Determine the [x, y] coordinate at the center of the cell enclosing the given text.  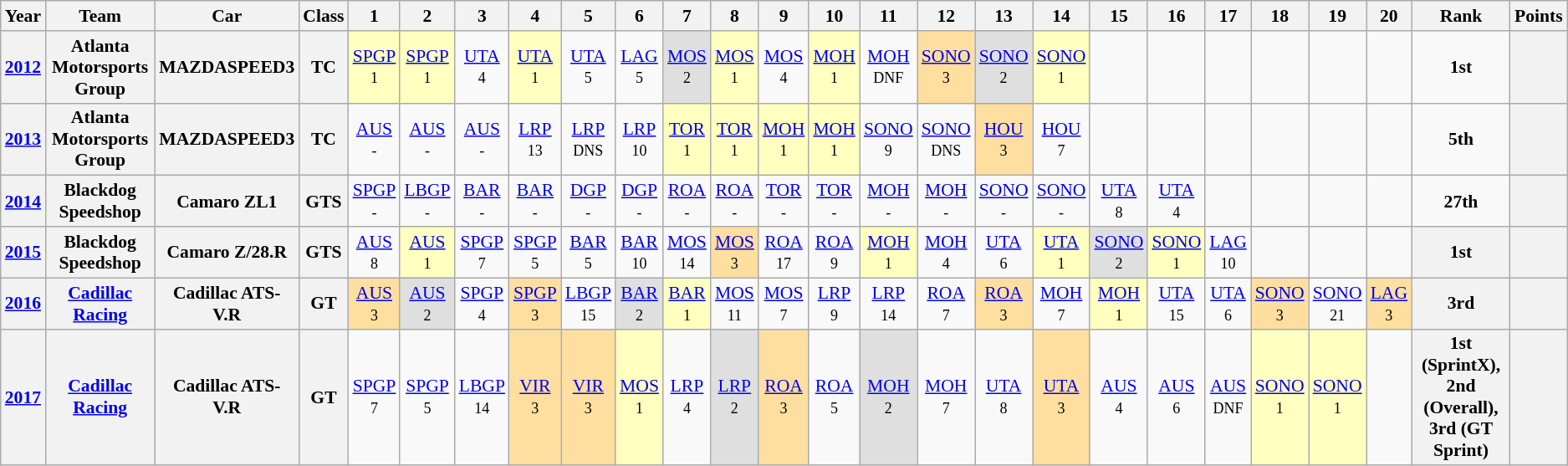
HOU7 [1062, 139]
11 [888, 16]
15 [1119, 16]
UTA5 [589, 67]
MOS14 [687, 253]
Team [100, 16]
Class [323, 16]
SPGP- [375, 201]
MOS3 [734, 253]
AUS4 [1119, 397]
5th [1461, 139]
MOS4 [784, 67]
Rank [1461, 16]
9 [784, 16]
BAR5 [589, 253]
7 [687, 16]
AUS8 [375, 253]
LBGP14 [482, 397]
3rd [1461, 303]
ROA17 [784, 253]
LRP2 [734, 397]
HOU3 [1004, 139]
Car [227, 16]
AUS2 [426, 303]
2016 [23, 303]
MOH4 [947, 253]
SONO21 [1338, 303]
LBGP- [426, 201]
19 [1338, 16]
2017 [23, 397]
LAG10 [1228, 253]
AUS3 [375, 303]
2015 [23, 253]
Camaro Z/28.R [227, 253]
MOS11 [734, 303]
ROA7 [947, 303]
SPGP4 [482, 303]
10 [835, 16]
4 [535, 16]
27th [1461, 201]
BAR2 [639, 303]
UTA15 [1176, 303]
2012 [23, 67]
SPGP3 [535, 303]
BAR10 [639, 253]
13 [1004, 16]
MOS2 [687, 67]
16 [1176, 16]
BAR1 [687, 303]
LRP4 [687, 397]
3 [482, 16]
AUS1 [426, 253]
ROA9 [835, 253]
1st (SprintX), 2nd (Overall), 3rd (GT Sprint) [1461, 397]
Points [1539, 16]
SONO9 [888, 139]
1 [375, 16]
20 [1389, 16]
LRPDNS [589, 139]
5 [589, 16]
UTA3 [1062, 397]
12 [947, 16]
LRP9 [835, 303]
Year [23, 16]
MOHDNF [888, 67]
6 [639, 16]
2013 [23, 139]
MOH2 [888, 397]
Camaro ZL1 [227, 201]
17 [1228, 16]
SONODNS [947, 139]
MOS7 [784, 303]
LAG3 [1389, 303]
LRP13 [535, 139]
LRP14 [888, 303]
2014 [23, 201]
LAG5 [639, 67]
LRP10 [639, 139]
ROA5 [835, 397]
18 [1279, 16]
AUSDNF [1228, 397]
AUS6 [1176, 397]
LBGP15 [589, 303]
8 [734, 16]
2 [426, 16]
14 [1062, 16]
